Capture the cell that displays the provided text and extract its (x, y) central coordinate. 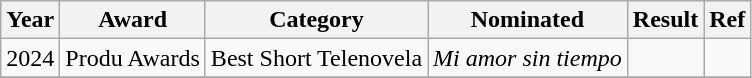
2024 (30, 58)
Result (665, 20)
Produ Awards (133, 58)
Best Short Telenovela (316, 58)
Category (316, 20)
Year (30, 20)
Award (133, 20)
Mi amor sin tiempo (528, 58)
Nominated (528, 20)
Ref (728, 20)
